Capture the cell that displays the provided text and extract its [x, y] central coordinate. 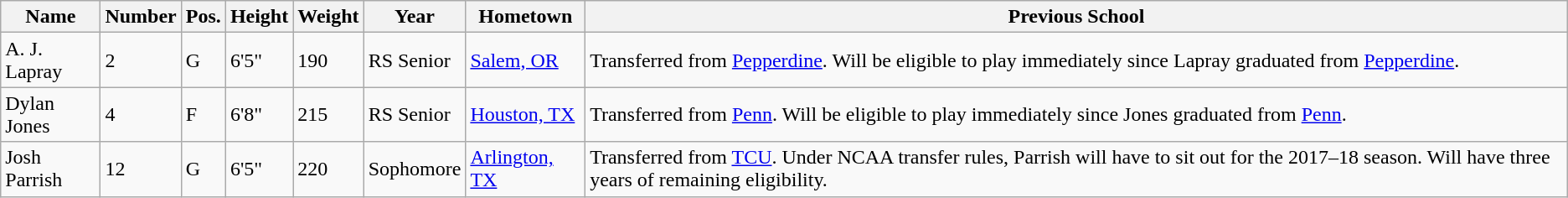
4 [141, 114]
Weight [328, 17]
Transferred from TCU. Under NCAA transfer rules, Parrish will have to sit out for the 2017–18 season. Will have three years of remaining eligibility. [1077, 169]
A. J. Lapray [50, 60]
6'8" [259, 114]
Transferred from Pepperdine. Will be eligible to play immediately since Lapray graduated from Pepperdine. [1077, 60]
Josh Parrish [50, 169]
12 [141, 169]
Dylan Jones [50, 114]
Pos. [203, 17]
Previous School [1077, 17]
Height [259, 17]
Arlington, TX [526, 169]
Name [50, 17]
190 [328, 60]
Salem, OR [526, 60]
F [203, 114]
2 [141, 60]
Year [415, 17]
Transferred from Penn. Will be eligible to play immediately since Jones graduated from Penn. [1077, 114]
220 [328, 169]
215 [328, 114]
Hometown [526, 17]
Number [141, 17]
Sophomore [415, 169]
Houston, TX [526, 114]
